Output the [x, y] coordinate of the center of the cell containing the given text.  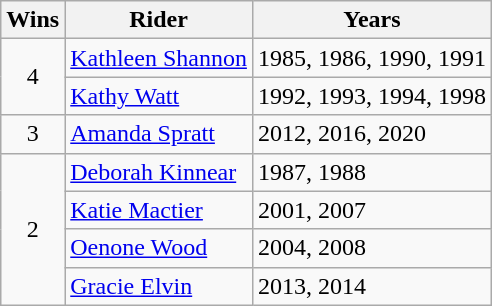
Deborah Kinnear [159, 172]
3 [33, 134]
Kathy Watt [159, 96]
Oenone Wood [159, 248]
1985, 1986, 1990, 1991 [372, 58]
Katie Mactier [159, 210]
2012, 2016, 2020 [372, 134]
2013, 2014 [372, 286]
2 [33, 229]
2004, 2008 [372, 248]
1992, 1993, 1994, 1998 [372, 96]
Wins [33, 20]
1987, 1988 [372, 172]
Gracie Elvin [159, 286]
Years [372, 20]
2001, 2007 [372, 210]
4 [33, 77]
Amanda Spratt [159, 134]
Kathleen Shannon [159, 58]
Rider [159, 20]
